Provide the (X, Y) coordinate of the cell's center where the given text is located.  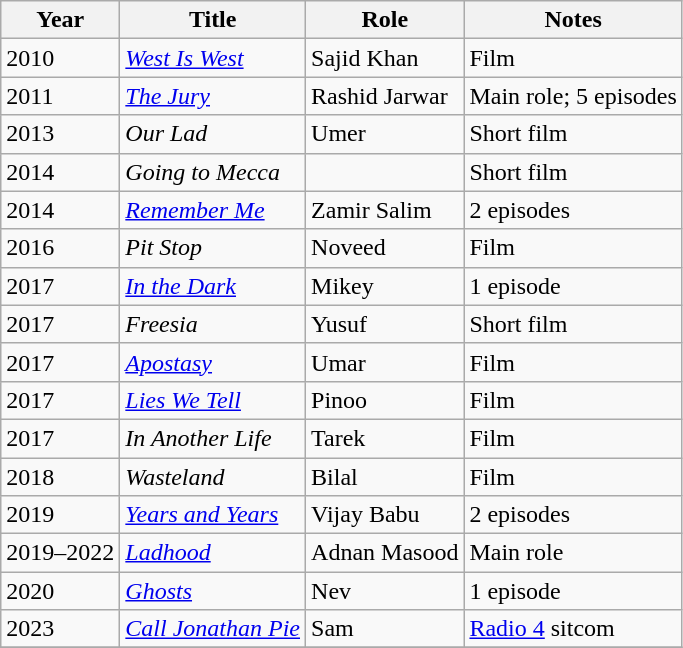
In Another Life (213, 438)
2013 (60, 134)
2018 (60, 477)
Yusuf (385, 324)
2023 (60, 629)
2019–2022 (60, 553)
West Is West (213, 58)
Umar (385, 362)
Noveed (385, 248)
Lies We Tell (213, 400)
Freesia (213, 324)
Ghosts (213, 591)
Main role; 5 episodes (573, 96)
Year (60, 20)
Our Lad (213, 134)
Mikey (385, 286)
Years and Years (213, 515)
Sam (385, 629)
Vijay Babu (385, 515)
Rashid Jarwar (385, 96)
2010 (60, 58)
In the Dark (213, 286)
Nev (385, 591)
Sajid Khan (385, 58)
Pinoo (385, 400)
Going to Mecca (213, 172)
Adnan Masood (385, 553)
Pit Stop (213, 248)
Main role (573, 553)
Tarek (385, 438)
2020 (60, 591)
Call Jonathan Pie (213, 629)
Bilal (385, 477)
2011 (60, 96)
Zamir Salim (385, 210)
Remember Me (213, 210)
Ladhood (213, 553)
2019 (60, 515)
2016 (60, 248)
Notes (573, 20)
Wasteland (213, 477)
The Jury (213, 96)
Radio 4 sitcom (573, 629)
Title (213, 20)
Apostasy (213, 362)
Umer (385, 134)
Role (385, 20)
